Extract the (x, y) coordinate from the center of the cell holding the provided text.  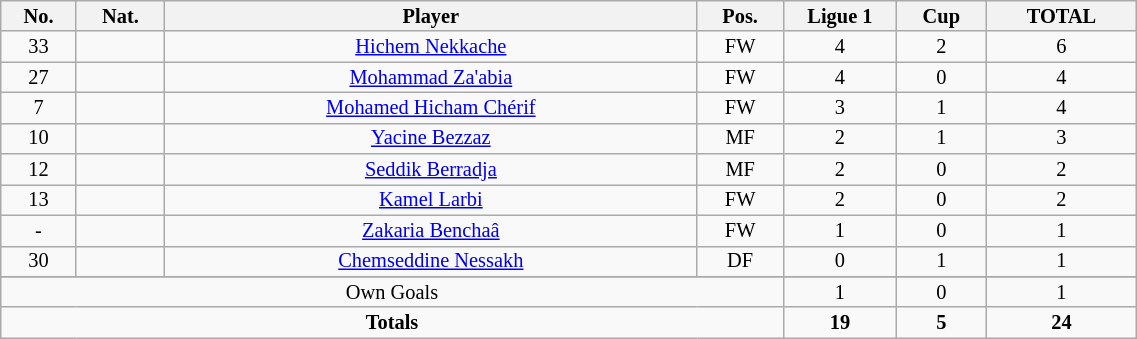
7 (39, 108)
10 (39, 138)
27 (39, 78)
Totals (392, 322)
Pos. (740, 16)
Mohamed Hicham Chérif (431, 108)
13 (39, 200)
- (39, 230)
12 (39, 170)
Own Goals (392, 292)
No. (39, 16)
19 (840, 322)
Zakaria Benchaâ (431, 230)
30 (39, 262)
33 (39, 46)
5 (942, 322)
Chemseddine Nessakh (431, 262)
Yacine Bezzaz (431, 138)
6 (1062, 46)
Hichem Nekkache (431, 46)
DF (740, 262)
Nat. (120, 16)
Cup (942, 16)
Kamel Larbi (431, 200)
Player (431, 16)
Seddik Berradja (431, 170)
TOTAL (1062, 16)
Mohammad Za'abia (431, 78)
24 (1062, 322)
Ligue 1 (840, 16)
